Extract the (x, y) coordinate from the center of the cell holding the provided text.  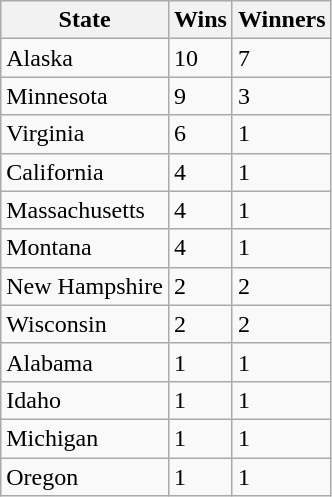
Winners (282, 20)
Massachusetts (85, 210)
Oregon (85, 477)
Michigan (85, 438)
Virginia (85, 134)
California (85, 172)
6 (200, 134)
Wins (200, 20)
Wisconsin (85, 324)
Alaska (85, 58)
State (85, 20)
9 (200, 96)
New Hampshire (85, 286)
Alabama (85, 362)
10 (200, 58)
7 (282, 58)
Idaho (85, 400)
3 (282, 96)
Montana (85, 248)
Minnesota (85, 96)
